Determine the [X, Y] coordinate at the center of the cell enclosing the given text.  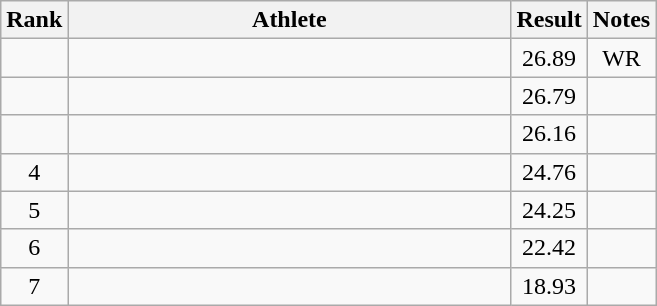
4 [34, 172]
Athlete [290, 20]
18.93 [549, 286]
Notes [621, 20]
26.89 [549, 58]
24.76 [549, 172]
Result [549, 20]
Rank [34, 20]
26.79 [549, 96]
5 [34, 210]
24.25 [549, 210]
7 [34, 286]
6 [34, 248]
WR [621, 58]
26.16 [549, 134]
22.42 [549, 248]
